Locate the cell with the specified text and output its (x, y) center coordinate. 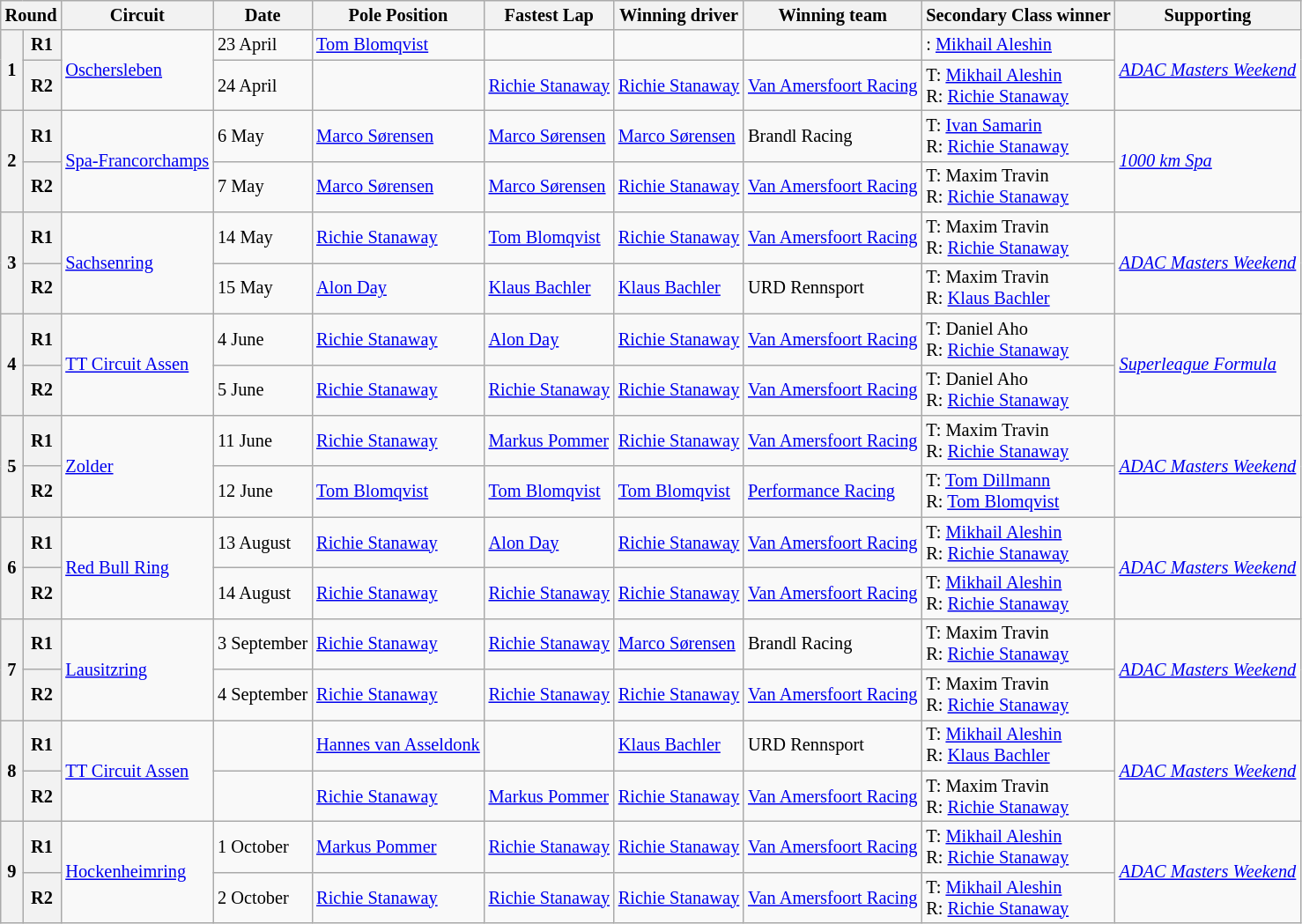
Superleague Formula (1209, 365)
Round (32, 15)
1 (12, 70)
Winning team (832, 15)
6 May (263, 136)
14 May (263, 238)
Performance Racing (832, 492)
Sachsenring (137, 262)
2 (12, 160)
Fastest Lap (550, 15)
Circuit (137, 15)
3 (12, 262)
Spa-Francorchamps (137, 160)
5 June (263, 390)
Secondary Class winner (1018, 15)
Oschersleben (137, 70)
5 (12, 465)
2 October (263, 898)
Lausitzring (137, 669)
Hannes van Asseldonk (398, 745)
8 (12, 770)
T: Maxim TravinR: Klaus Bachler (1018, 288)
: Mikhail Aleshin (1018, 45)
T: Ivan SamarinR: Richie Stanaway (1018, 136)
15 May (263, 288)
Winning driver (678, 15)
7 (12, 669)
11 June (263, 440)
1000 km Spa (1209, 160)
14 August (263, 593)
6 (12, 567)
Supporting (1209, 15)
Hockenheimring (137, 872)
Zolder (137, 465)
7 May (263, 187)
9 (12, 872)
23 April (263, 45)
4 (12, 365)
4 June (263, 339)
3 September (263, 644)
Date (263, 15)
12 June (263, 492)
Red Bull Ring (137, 567)
13 August (263, 543)
T: Mikhail AleshinR: Klaus Bachler (1018, 745)
T: Tom DillmannR: Tom Blomqvist (1018, 492)
24 April (263, 85)
Pole Position (398, 15)
4 September (263, 695)
1 October (263, 846)
